From the cell containing the given text, extract its center point as (X, Y) coordinate. 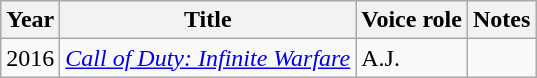
Notes (501, 20)
Title (208, 20)
A.J. (412, 58)
2016 (30, 58)
Year (30, 20)
Call of Duty: Infinite Warfare (208, 58)
Voice role (412, 20)
